Search for the cell housing the specified text and yield its [x, y] center coordinate. 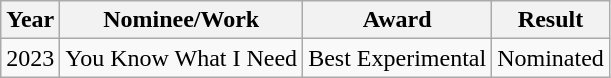
Result [551, 20]
2023 [30, 58]
You Know What I Need [182, 58]
Award [398, 20]
Nominee/Work [182, 20]
Year [30, 20]
Nominated [551, 58]
Best Experimental [398, 58]
